Scan for the cell matching the given text and deliver its (X, Y) coordinate at center. 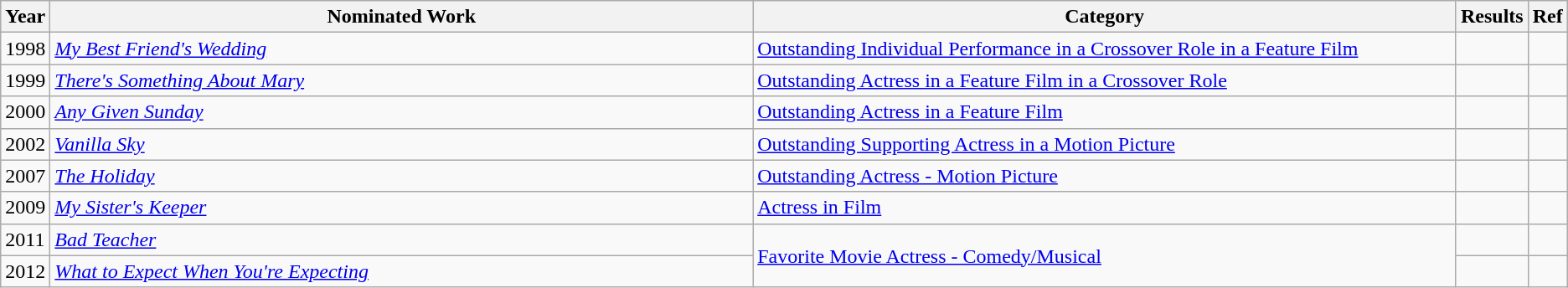
Results (1492, 17)
2000 (25, 112)
Ref (1548, 17)
Bad Teacher (402, 239)
2002 (25, 144)
2012 (25, 271)
What to Expect When You're Expecting (402, 271)
My Sister's Keeper (402, 208)
Outstanding Actress - Motion Picture (1105, 176)
1999 (25, 80)
Actress in Film (1105, 208)
Outstanding Supporting Actress in a Motion Picture (1105, 144)
Outstanding Actress in a Feature Film (1105, 112)
2011 (25, 239)
The Holiday (402, 176)
My Best Friend's Wedding (402, 49)
Any Given Sunday (402, 112)
1998 (25, 49)
2007 (25, 176)
2009 (25, 208)
There's Something About Mary (402, 80)
Favorite Movie Actress - Comedy/Musical (1105, 255)
Outstanding Individual Performance in a Crossover Role in a Feature Film (1105, 49)
Vanilla Sky (402, 144)
Year (25, 17)
Outstanding Actress in a Feature Film in a Crossover Role (1105, 80)
Nominated Work (402, 17)
Category (1105, 17)
